Search for the cell housing the specified text and yield its [x, y] center coordinate. 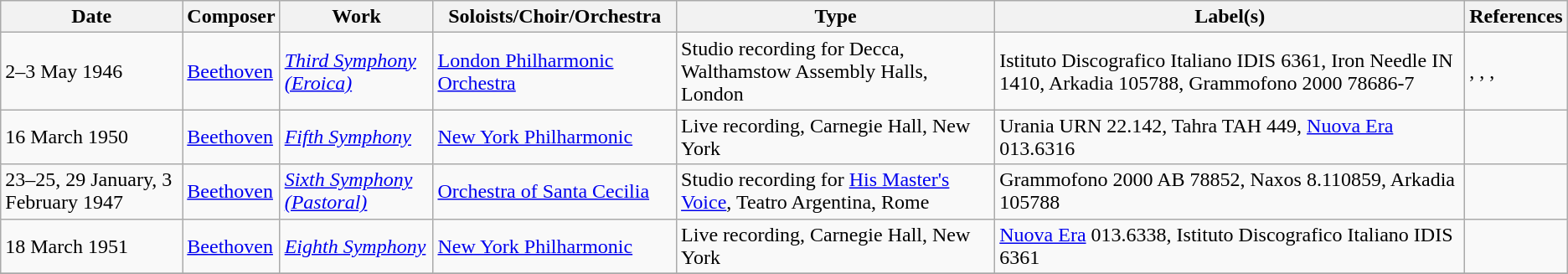
Soloists/Choir/Orchestra [554, 17]
Fifth Symphony [357, 137]
18 March 1951 [92, 246]
Composer [231, 17]
Studio recording for Decca, Walthamstow Assembly Halls, London [836, 71]
Type [836, 17]
2–3 May 1946 [92, 71]
Orchestra of Santa Cecilia [554, 191]
16 March 1950 [92, 137]
Label(s) [1230, 17]
, , , [1516, 71]
23–25, 29 January, 3 February 1947 [92, 191]
Studio recording for His Master's Voice, Teatro Argentina, Rome [836, 191]
References [1516, 17]
Grammofono 2000 AB 78852, Naxos 8.110859, Arkadia 105788 [1230, 191]
Work [357, 17]
Nuova Era 013.6338, Istituto Discografico Italiano IDIS 6361 [1230, 246]
Sixth Symphony (Pastoral) [357, 191]
Date [92, 17]
Urania URN 22.142, Tahra TAH 449, Nuova Era 013.6316 [1230, 137]
Third Symphony (Eroica) [357, 71]
London Philharmonic Orchestra [554, 71]
Eighth Symphony [357, 246]
Istituto Discografico Italiano IDIS 6361, Iron Needle IN 1410, Arkadia 105788, Grammofono 2000 78686-7 [1230, 71]
